Identify which cell holds the provided text, then report its (x, y) central coordinate. 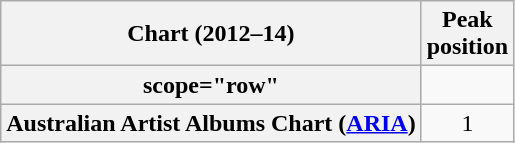
scope="row" (211, 85)
Australian Artist Albums Chart (ARIA) (211, 123)
Chart (2012–14) (211, 34)
1 (467, 123)
Peakposition (467, 34)
